Output the [x, y] coordinate of the center of the cell containing the given text.  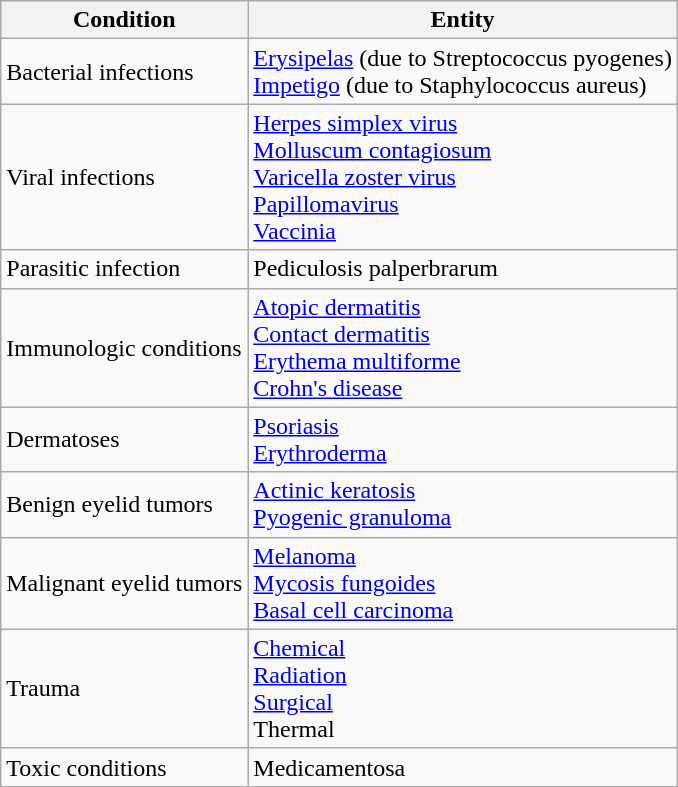
Immunologic conditions [124, 348]
Erysipelas (due to Streptococcus pyogenes)Impetigo (due to Staphylococcus aureus) [463, 72]
Actinic keratosisPyogenic granuloma [463, 504]
Bacterial infections [124, 72]
Parasitic infection [124, 269]
Medicamentosa [463, 767]
Benign eyelid tumors [124, 504]
Toxic conditions [124, 767]
Viral infections [124, 177]
Pediculosis palperbrarum [463, 269]
Malignant eyelid tumors [124, 583]
Dermatoses [124, 440]
MelanomaMycosis fungoidesBasal cell carcinoma [463, 583]
Condition [124, 20]
Atopic dermatitisContact dermatitisErythema multiformeCrohn's disease [463, 348]
PsoriasisErythroderma [463, 440]
Entity [463, 20]
Herpes simplex virusMolluscum contagiosumVaricella zoster virusPapillomavirusVaccinia [463, 177]
ChemicalRadiationSurgicalThermal [463, 688]
Trauma [124, 688]
